Search for the cell housing the specified text and yield its (X, Y) center coordinate. 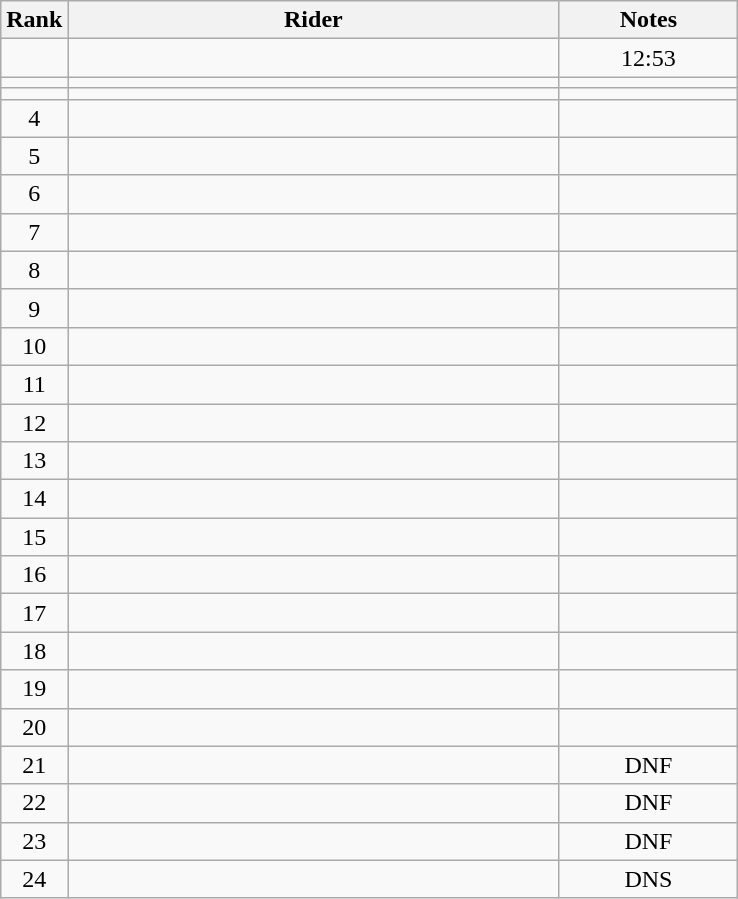
Notes (648, 20)
12 (34, 423)
22 (34, 803)
17 (34, 613)
6 (34, 194)
11 (34, 384)
23 (34, 841)
24 (34, 879)
5 (34, 156)
14 (34, 499)
15 (34, 537)
7 (34, 232)
Rank (34, 20)
9 (34, 308)
13 (34, 461)
10 (34, 346)
4 (34, 118)
16 (34, 575)
Rider (314, 20)
12:53 (648, 58)
18 (34, 651)
20 (34, 727)
8 (34, 270)
21 (34, 765)
DNS (648, 879)
19 (34, 689)
